Find where the given text appears and provide that cell's center as (x, y) coordinate. 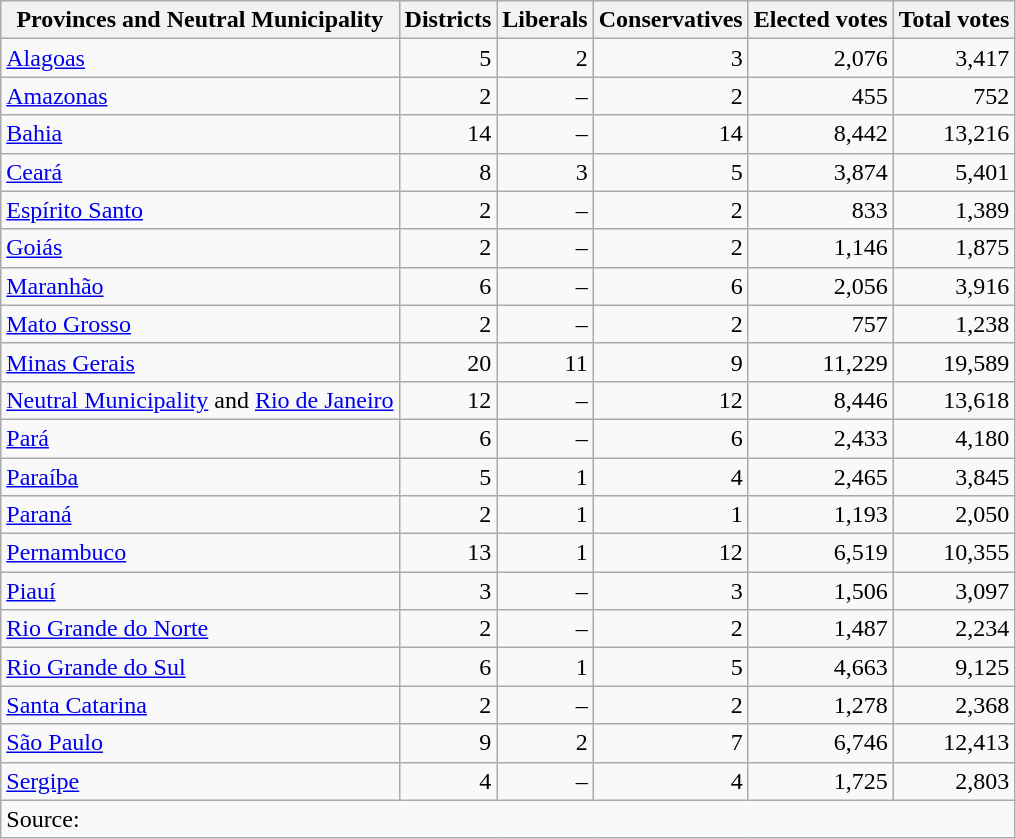
8,446 (820, 400)
Total votes (954, 20)
Ceará (200, 172)
8,442 (820, 134)
São Paulo (200, 743)
Amazonas (200, 96)
6,746 (820, 743)
7 (670, 743)
3,845 (954, 477)
Alagoas (200, 58)
Bahia (200, 134)
13,618 (954, 400)
1,725 (820, 781)
2,803 (954, 781)
1,146 (820, 248)
2,368 (954, 705)
3,874 (820, 172)
Rio Grande do Sul (200, 667)
11,229 (820, 362)
2,465 (820, 477)
833 (820, 210)
10,355 (954, 553)
12,413 (954, 743)
4,663 (820, 667)
Source: (508, 819)
2,050 (954, 515)
13,216 (954, 134)
Elected votes (820, 20)
9,125 (954, 667)
757 (820, 324)
Pará (200, 438)
Neutral Municipality and Rio de Janeiro (200, 400)
455 (820, 96)
Santa Catarina (200, 705)
Piauí (200, 591)
2,056 (820, 286)
1,487 (820, 629)
20 (448, 362)
4,180 (954, 438)
2,234 (954, 629)
1,193 (820, 515)
1,238 (954, 324)
Conservatives (670, 20)
5,401 (954, 172)
Mato Grosso (200, 324)
1,506 (820, 591)
Paraná (200, 515)
2,433 (820, 438)
752 (954, 96)
1,875 (954, 248)
Minas Gerais (200, 362)
8 (448, 172)
Pernambuco (200, 553)
Liberals (545, 20)
1,389 (954, 210)
1,278 (820, 705)
Districts (448, 20)
6,519 (820, 553)
Provinces and Neutral Municipality (200, 20)
Espírito Santo (200, 210)
3,916 (954, 286)
Sergipe (200, 781)
19,589 (954, 362)
3,417 (954, 58)
Rio Grande do Norte (200, 629)
2,076 (820, 58)
11 (545, 362)
3,097 (954, 591)
13 (448, 553)
Goiás (200, 248)
Paraíba (200, 477)
Maranhão (200, 286)
